Extract the [x, y] coordinate from the center of the cell holding the provided text.  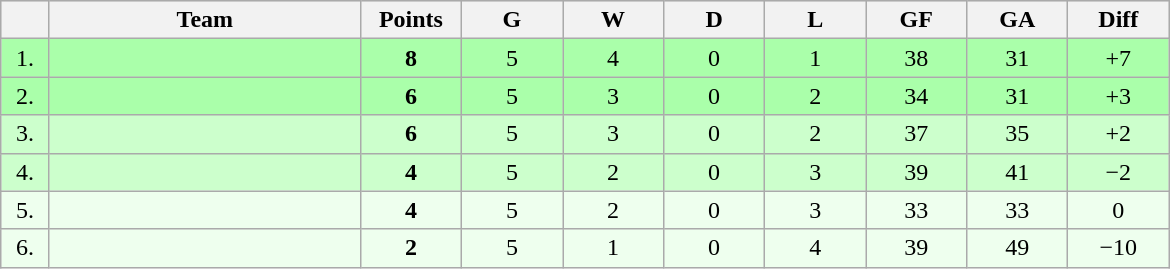
37 [916, 134]
GF [916, 20]
41 [1018, 172]
49 [1018, 248]
2. [26, 96]
6. [26, 248]
D [714, 20]
3. [26, 134]
1. [26, 58]
Points [410, 20]
8 [410, 58]
Diff [1118, 20]
38 [916, 58]
−10 [1118, 248]
+3 [1118, 96]
−2 [1118, 172]
G [512, 20]
34 [916, 96]
L [816, 20]
4. [26, 172]
+2 [1118, 134]
35 [1018, 134]
W [612, 20]
+7 [1118, 58]
5. [26, 210]
GA [1018, 20]
Team [204, 20]
